Locate the cell with the specified text and output its [X, Y] center coordinate. 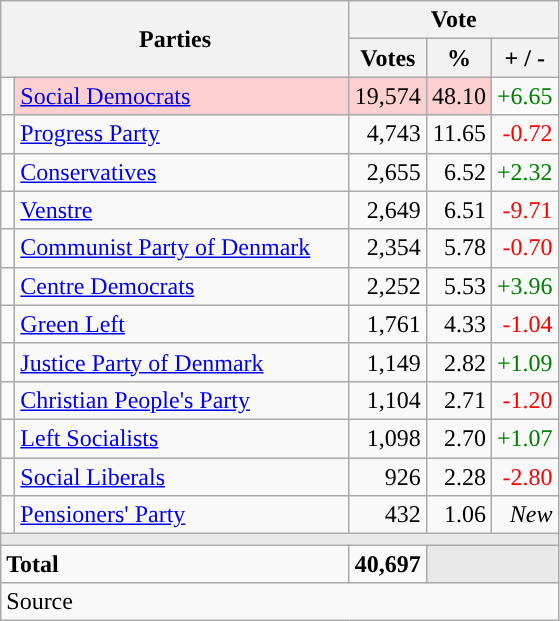
Social Liberals [182, 477]
48.10 [458, 96]
-0.70 [524, 248]
Communist Party of Denmark [182, 248]
Source [280, 602]
2.28 [458, 477]
432 [388, 515]
+1.07 [524, 438]
40,697 [388, 564]
Centre Democrats [182, 286]
Left Socialists [182, 438]
2,354 [388, 248]
1,098 [388, 438]
2.82 [458, 362]
Social Democrats [182, 96]
11.65 [458, 134]
6.51 [458, 210]
Progress Party [182, 134]
6.52 [458, 172]
-2.80 [524, 477]
2,649 [388, 210]
+2.32 [524, 172]
Christian People's Party [182, 400]
1,149 [388, 362]
Green Left [182, 324]
+ / - [524, 58]
+3.96 [524, 286]
1,104 [388, 400]
+1.09 [524, 362]
5.53 [458, 286]
1,761 [388, 324]
2,252 [388, 286]
% [458, 58]
-0.72 [524, 134]
1.06 [458, 515]
2.70 [458, 438]
2.71 [458, 400]
+6.65 [524, 96]
Venstre [182, 210]
-9.71 [524, 210]
Conservatives [182, 172]
New [524, 515]
19,574 [388, 96]
Votes [388, 58]
4,743 [388, 134]
-1.04 [524, 324]
Vote [454, 20]
Total [176, 564]
Justice Party of Denmark [182, 362]
Parties [176, 39]
5.78 [458, 248]
Pensioners' Party [182, 515]
4.33 [458, 324]
-1.20 [524, 400]
2,655 [388, 172]
926 [388, 477]
